Locate the cell with the specified text and output its (X, Y) center coordinate. 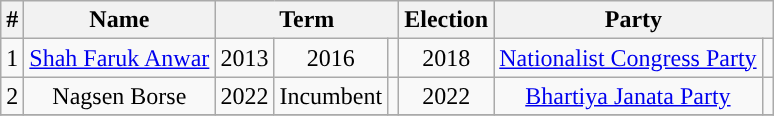
Nationalist Congress Party (628, 58)
1 (12, 58)
# (12, 20)
2 (12, 96)
Shah Faruk Anwar (120, 58)
Name (120, 20)
2016 (331, 58)
Incumbent (331, 96)
Party (634, 20)
Nagsen Borse (120, 96)
Bhartiya Janata Party (628, 96)
2013 (244, 58)
Election (446, 20)
Term (307, 20)
2018 (446, 58)
